Find where the given text appears and provide that cell's center as [X, Y] coordinate. 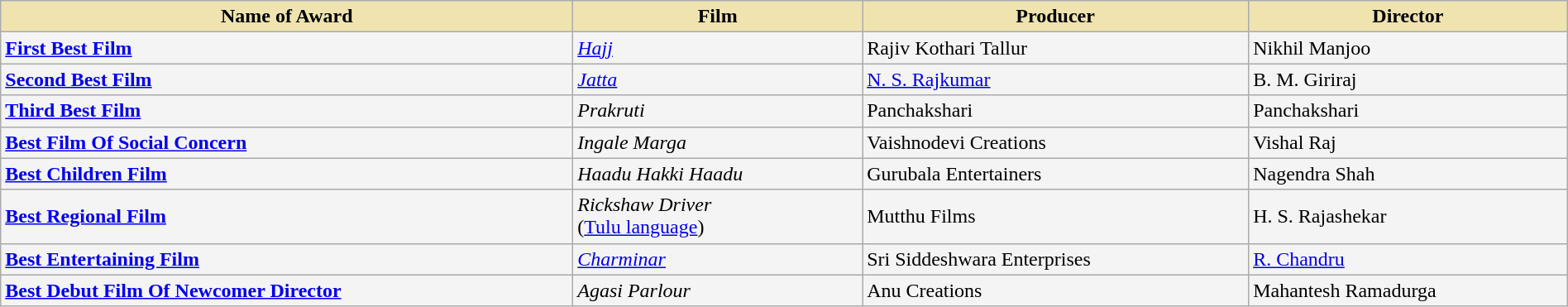
Rickshaw Driver(Tulu language) [718, 217]
Best Film Of Social Concern [287, 142]
Best Entertaining Film [287, 259]
Mutthu Films [1055, 217]
Film [718, 17]
Anu Creations [1055, 290]
Charminar [718, 259]
Prakruti [718, 111]
Director [1408, 17]
Nikhil Manjoo [1408, 48]
Best Children Film [287, 174]
N. S. Rajkumar [1055, 79]
Third Best Film [287, 111]
Agasi Parlour [718, 290]
Haadu Hakki Haadu [718, 174]
Gurubala Entertainers [1055, 174]
Rajiv Kothari Tallur [1055, 48]
B. M. Giriraj [1408, 79]
R. Chandru [1408, 259]
Vaishnodevi Creations [1055, 142]
Vishal Raj [1408, 142]
Nagendra Shah [1408, 174]
Hajj [718, 48]
Best Debut Film Of Newcomer Director [287, 290]
H. S. Rajashekar [1408, 217]
First Best Film [287, 48]
Sri Siddeshwara Enterprises [1055, 259]
Name of Award [287, 17]
Jatta [718, 79]
Ingale Marga [718, 142]
Producer [1055, 17]
Second Best Film [287, 79]
Best Regional Film [287, 217]
Mahantesh Ramadurga [1408, 290]
